Extract the (x, y) coordinate from the center of the cell holding the provided text.  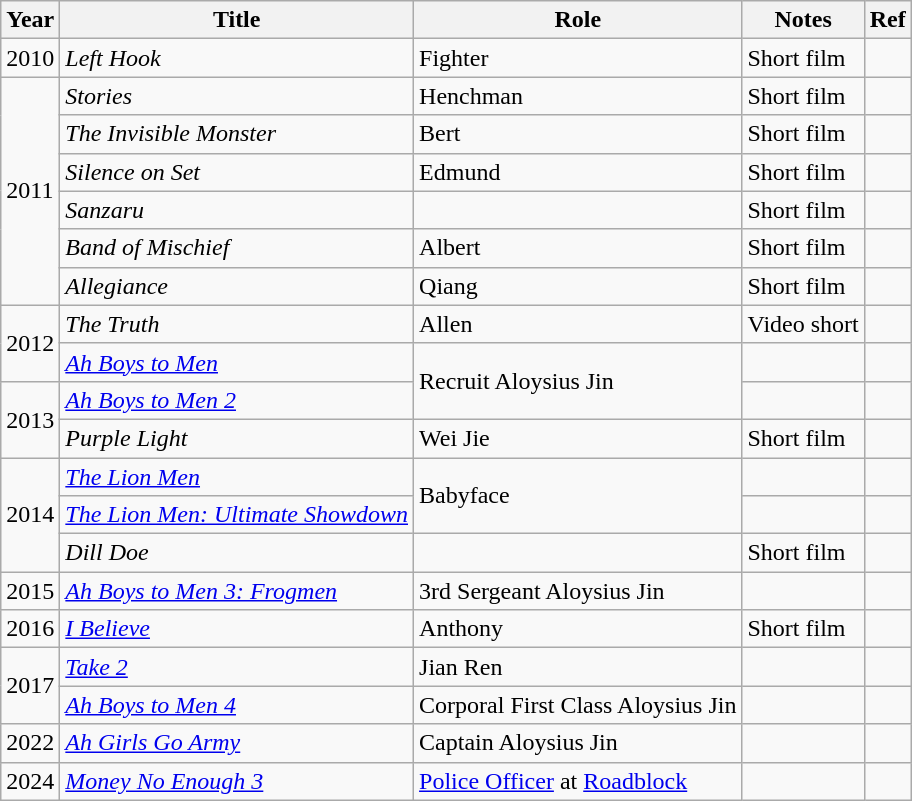
Henchman (578, 96)
Ah Boys to Men (237, 362)
Role (578, 20)
2011 (30, 191)
Police Officer at Roadblock (578, 781)
Year (30, 20)
Wei Jie (578, 438)
Recruit Aloysius Jin (578, 381)
Band of Mischief (237, 248)
The Truth (237, 324)
Albert (578, 248)
2014 (30, 515)
Title (237, 20)
Babyface (578, 496)
Qiang (578, 286)
Allegiance (237, 286)
2017 (30, 686)
Video short (803, 324)
2012 (30, 343)
The Lion Men (237, 477)
I Believe (237, 629)
The Lion Men: Ultimate Showdown (237, 515)
Captain Aloysius Jin (578, 743)
Edmund (578, 172)
Stories (237, 96)
Fighter (578, 58)
Sanzaru (237, 210)
Ah Boys to Men 4 (237, 705)
The Invisible Monster (237, 134)
Allen (578, 324)
Left Hook (237, 58)
3rd Sergeant Aloysius Jin (578, 591)
Take 2 (237, 667)
Notes (803, 20)
Dill Doe (237, 553)
Purple Light (237, 438)
2022 (30, 743)
Jian Ren (578, 667)
Ref (888, 20)
Silence on Set (237, 172)
Ah Boys to Men 3: Frogmen (237, 591)
Corporal First Class Aloysius Jin (578, 705)
Anthony (578, 629)
Ah Girls Go Army (237, 743)
2015 (30, 591)
2013 (30, 419)
2024 (30, 781)
2016 (30, 629)
2010 (30, 58)
Money No Enough 3 (237, 781)
Ah Boys to Men 2 (237, 400)
Bert (578, 134)
